Provide the (X, Y) coordinate of the cell's center where the given text is located.  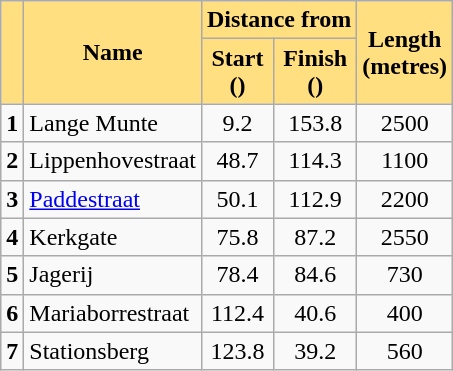
123.8 (237, 351)
114.3 (316, 161)
4 (12, 237)
400 (405, 313)
Lippenhovestraat (113, 161)
Distance from (278, 20)
2 (12, 161)
Lange Munte (113, 123)
560 (405, 351)
Mariaborrestraat (113, 313)
2500 (405, 123)
75.8 (237, 237)
39.2 (316, 351)
2550 (405, 237)
Stationsberg (113, 351)
7 (12, 351)
5 (12, 275)
1100 (405, 161)
Finish() (316, 72)
Name (113, 52)
2200 (405, 199)
Length(metres) (405, 52)
3 (12, 199)
6 (12, 313)
40.6 (316, 313)
48.7 (237, 161)
84.6 (316, 275)
153.8 (316, 123)
1 (12, 123)
87.2 (316, 237)
78.4 (237, 275)
Jagerij (113, 275)
112.9 (316, 199)
112.4 (237, 313)
Kerkgate (113, 237)
Start() (237, 72)
50.1 (237, 199)
730 (405, 275)
9.2 (237, 123)
Paddestraat (113, 199)
